Search for the cell housing the specified text and yield its [x, y] center coordinate. 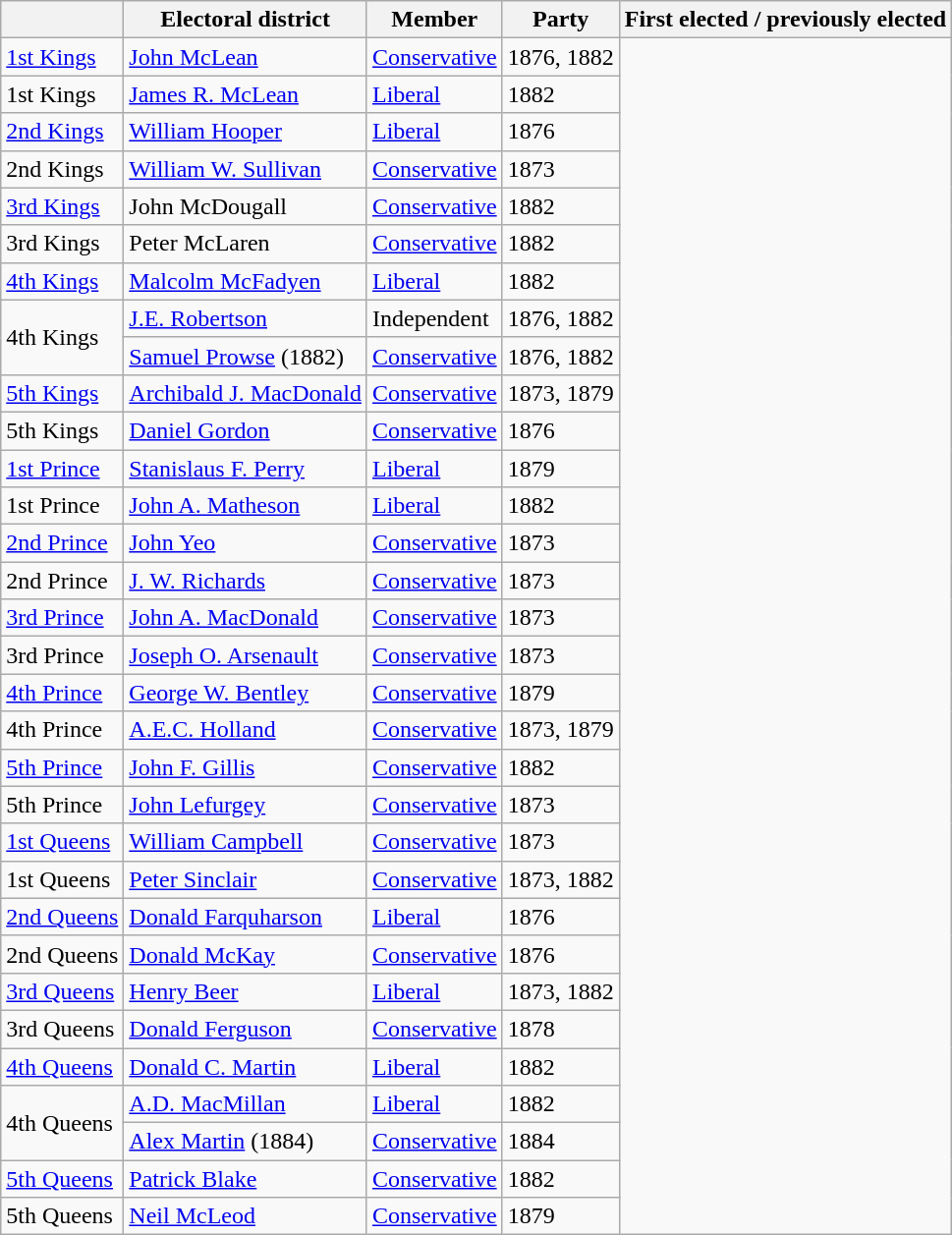
Independent [434, 318]
Neil McLeod [246, 1216]
John A. MacDonald [246, 618]
Patrick Blake [246, 1179]
A.D. MacMillan [246, 1104]
Peter McLaren [246, 244]
William Hooper [246, 132]
John Lefurgey [246, 805]
William W. Sullivan [246, 169]
Henry Beer [246, 991]
Donald C. Martin [246, 1066]
Alex Martin (1884) [246, 1142]
Archibald J. MacDonald [246, 393]
1878 [560, 1029]
John F. Gillis [246, 767]
John A. Matheson [246, 506]
1884 [560, 1142]
Malcolm McFadyen [246, 281]
Donald Ferguson [246, 1029]
John McLean [246, 57]
Donald Farquharson [246, 917]
Party [560, 20]
John Yeo [246, 543]
William Campbell [246, 842]
A.E.C. Holland [246, 730]
J.E. Robertson [246, 318]
J. W. Richards [246, 581]
Electoral district [246, 20]
Donald McKay [246, 954]
First elected / previously elected [786, 20]
Peter Sinclair [246, 879]
Joseph O. Arsenault [246, 655]
John McDougall [246, 206]
Stanislaus F. Perry [246, 469]
George W. Bentley [246, 693]
Member [434, 20]
James R. McLean [246, 94]
Samuel Prowse (1882) [246, 356]
Daniel Gordon [246, 430]
